Return (X, Y) of the center of cell containing provided text 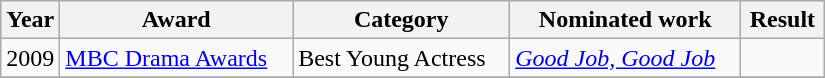
Result (783, 20)
Best Young Actress (402, 58)
Category (402, 20)
MBC Drama Awards (176, 58)
Good Job, Good Job (626, 58)
2009 (30, 58)
Year (30, 20)
Award (176, 20)
Nominated work (626, 20)
